Extract the (X, Y) coordinate from the center of the cell holding the provided text.  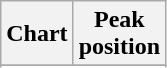
Chart (37, 34)
Peakposition (119, 34)
